Determine the [x, y] coordinate at the center of the cell enclosing the given text.  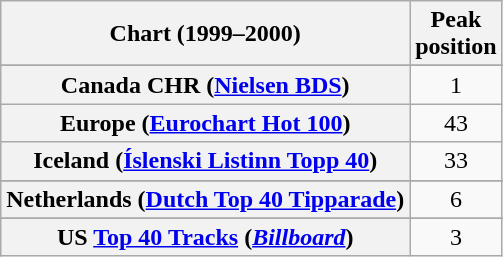
6 [456, 199]
Iceland (Íslenski Listinn Topp 40) [206, 161]
33 [456, 161]
3 [456, 237]
43 [456, 123]
Canada CHR (Nielsen BDS) [206, 85]
Peakposition [456, 34]
1 [456, 85]
US Top 40 Tracks (Billboard) [206, 237]
Europe (Eurochart Hot 100) [206, 123]
Netherlands (Dutch Top 40 Tipparade) [206, 199]
Chart (1999–2000) [206, 34]
